Determine the (x, y) coordinate at the center of the cell enclosing the given text.  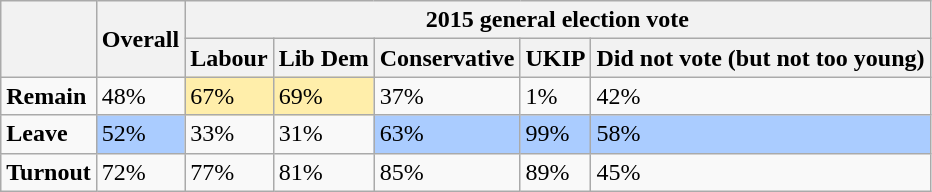
63% (447, 134)
77% (229, 172)
37% (447, 96)
81% (324, 172)
Lib Dem (324, 58)
89% (556, 172)
42% (760, 96)
69% (324, 96)
UKIP (556, 58)
1% (556, 96)
45% (760, 172)
33% (229, 134)
Turnout (49, 172)
67% (229, 96)
Leave (49, 134)
31% (324, 134)
48% (140, 96)
Conservative (447, 58)
72% (140, 172)
Overall (140, 39)
Labour (229, 58)
2015 general election vote (558, 20)
85% (447, 172)
58% (760, 134)
Remain (49, 96)
Did not vote (but not too young) (760, 58)
52% (140, 134)
99% (556, 134)
